Scan for the cell matching the given text and deliver its (X, Y) coordinate at center. 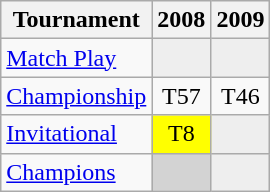
Championship (76, 96)
2009 (240, 20)
2008 (182, 20)
Invitational (76, 134)
T46 (240, 96)
T8 (182, 134)
Tournament (76, 20)
Champions (76, 172)
Match Play (76, 58)
T57 (182, 96)
